Detect which cell encompasses the target text, then output its [x, y] center coordinate. 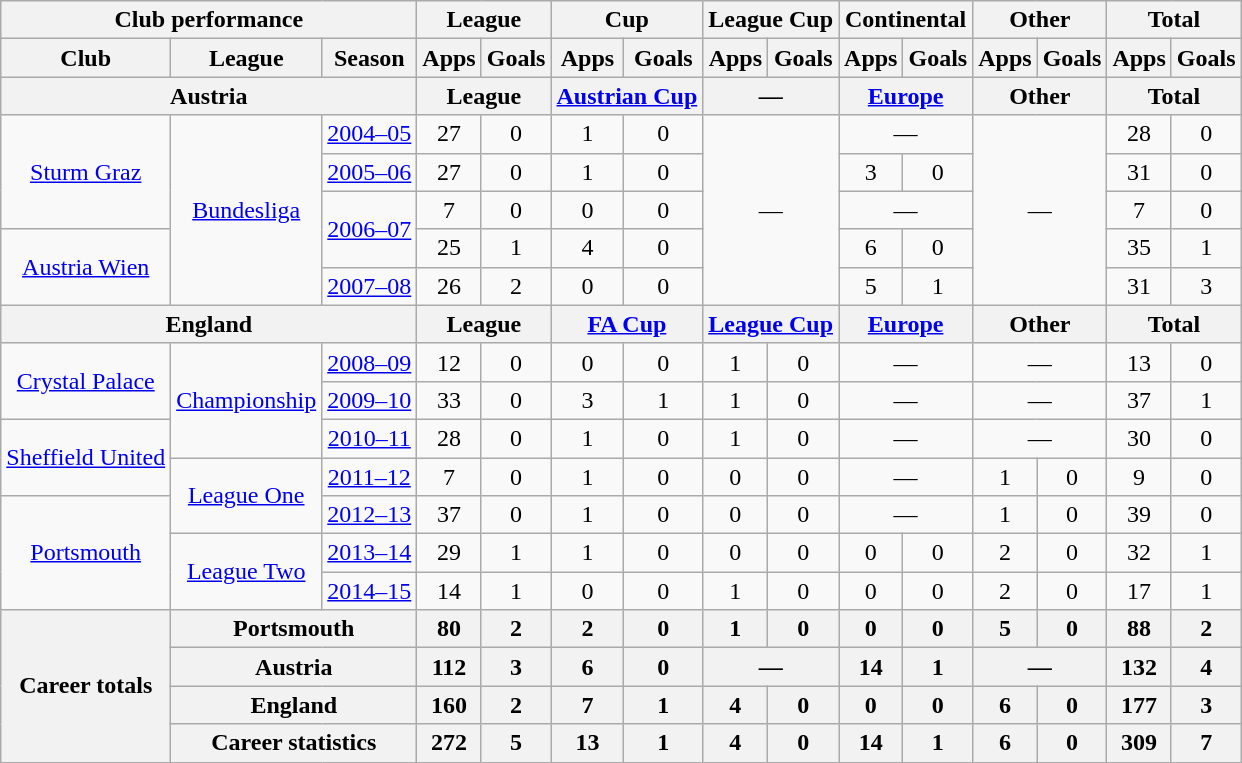
32 [1139, 553]
2013–14 [370, 553]
Season [370, 58]
12 [449, 362]
Austria Wien [86, 267]
Sheffield United [86, 457]
9 [1139, 477]
35 [1139, 248]
33 [449, 400]
29 [449, 553]
309 [1139, 743]
Continental [906, 20]
Sturm Graz [86, 172]
League One [246, 496]
2005–06 [370, 172]
Career totals [86, 686]
39 [1139, 515]
112 [449, 667]
80 [449, 629]
26 [449, 286]
25 [449, 248]
Championship [246, 400]
2009–10 [370, 400]
League Two [246, 572]
30 [1139, 438]
2004–05 [370, 134]
2007–08 [370, 286]
132 [1139, 667]
2006–07 [370, 229]
2011–12 [370, 477]
17 [1139, 591]
272 [449, 743]
Club [86, 58]
2014–15 [370, 591]
88 [1139, 629]
Cup [627, 20]
177 [1139, 705]
Austrian Cup [627, 96]
Bundesliga [246, 210]
2008–09 [370, 362]
Club performance [209, 20]
Crystal Palace [86, 381]
2010–11 [370, 438]
2012–13 [370, 515]
FA Cup [627, 324]
160 [449, 705]
Career statistics [294, 743]
